From the cell containing the given text, extract its center point as (x, y) coordinate. 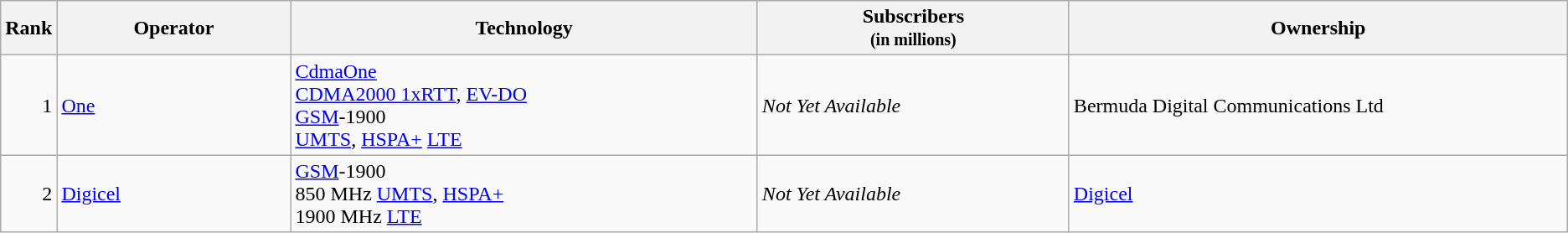
Ownership (1318, 28)
Rank (28, 28)
Technology (524, 28)
1 (28, 106)
2 (28, 194)
One (174, 106)
Subscribers(in millions) (913, 28)
GSM-1900 850 MHz UMTS, HSPA+1900 MHz LTE (524, 194)
Bermuda Digital Communications Ltd (1318, 106)
Operator (174, 28)
CdmaOneCDMA2000 1xRTT, EV-DOGSM-1900UMTS, HSPA+ LTE (524, 106)
